Identify which cell holds the provided text, then report its (x, y) central coordinate. 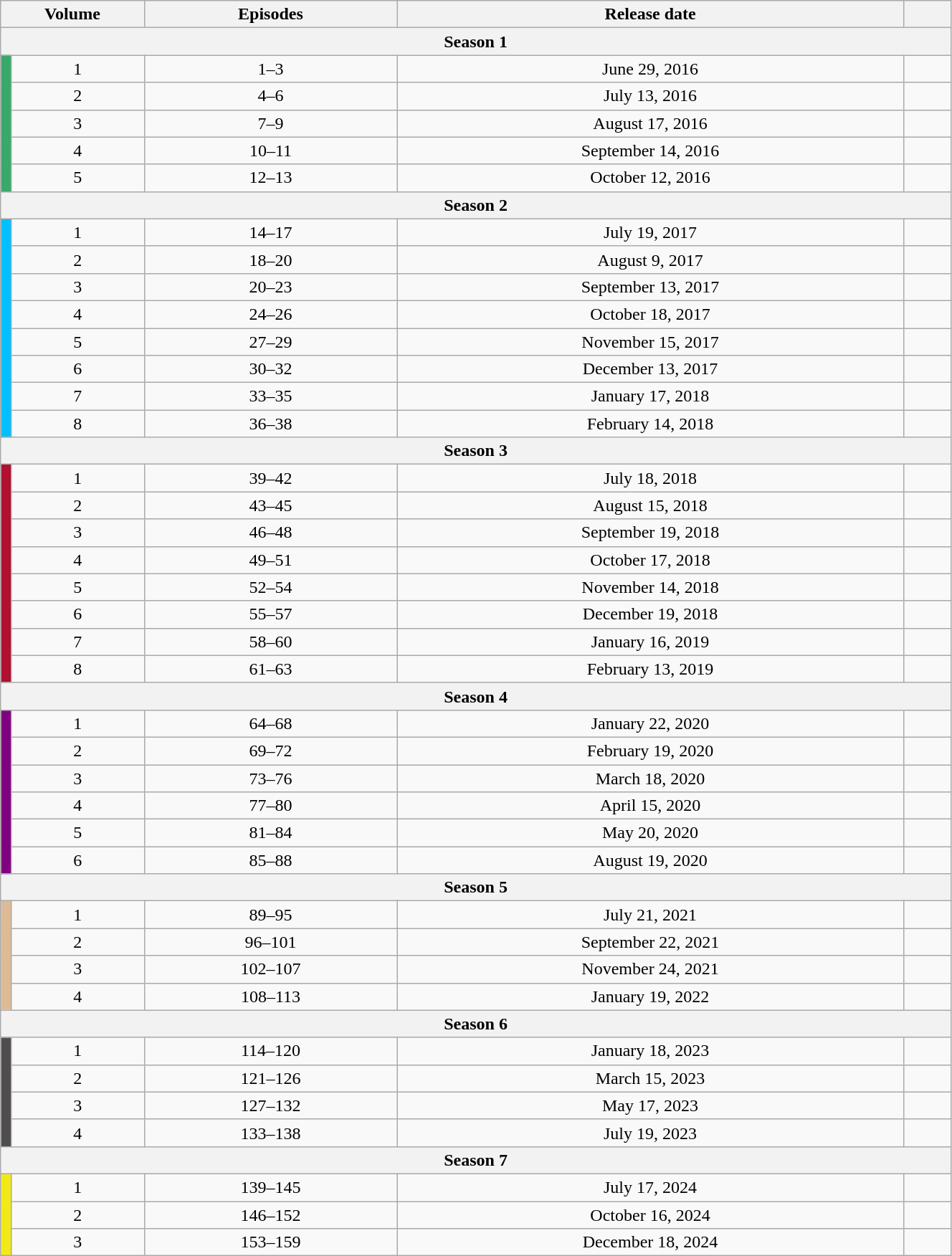
Season 1 (476, 42)
March 18, 2020 (650, 778)
69–72 (271, 751)
September 19, 2018 (650, 533)
96–101 (271, 942)
October 12, 2016 (650, 178)
43–45 (271, 505)
January 18, 2023 (650, 1051)
10–11 (271, 151)
108–113 (271, 996)
October 16, 2024 (650, 1215)
46–48 (271, 533)
114–120 (271, 1051)
October 17, 2018 (650, 560)
February 13, 2019 (650, 669)
Season 5 (476, 888)
1–3 (271, 69)
36–38 (271, 424)
September 14, 2016 (650, 151)
January 19, 2022 (650, 996)
Season 4 (476, 696)
58–60 (271, 642)
July 21, 2021 (650, 915)
4–6 (271, 96)
24–26 (271, 314)
7–9 (271, 123)
55–57 (271, 614)
February 14, 2018 (650, 424)
December 18, 2024 (650, 1242)
61–63 (271, 669)
September 22, 2021 (650, 942)
August 17, 2016 (650, 123)
18–20 (271, 260)
121–126 (271, 1078)
November 24, 2021 (650, 969)
64–68 (271, 723)
146–152 (271, 1215)
December 13, 2017 (650, 369)
April 15, 2020 (650, 806)
June 29, 2016 (650, 69)
33–35 (271, 396)
November 15, 2017 (650, 342)
102–107 (271, 969)
52–54 (271, 587)
81–84 (271, 833)
Season 2 (476, 205)
30–32 (271, 369)
May 17, 2023 (650, 1105)
73–76 (271, 778)
133–138 (271, 1133)
Volume (72, 14)
Season 6 (476, 1024)
March 15, 2023 (650, 1078)
85–88 (271, 860)
14–17 (271, 232)
August 19, 2020 (650, 860)
November 14, 2018 (650, 587)
December 19, 2018 (650, 614)
77–80 (271, 806)
July 19, 2023 (650, 1133)
12–13 (271, 178)
49–51 (271, 560)
July 18, 2018 (650, 478)
February 19, 2020 (650, 751)
October 18, 2017 (650, 314)
August 15, 2018 (650, 505)
January 16, 2019 (650, 642)
127–132 (271, 1105)
20–23 (271, 287)
139–145 (271, 1187)
January 17, 2018 (650, 396)
May 20, 2020 (650, 833)
July 13, 2016 (650, 96)
August 9, 2017 (650, 260)
27–29 (271, 342)
January 22, 2020 (650, 723)
September 13, 2017 (650, 287)
Season 3 (476, 451)
July 17, 2024 (650, 1187)
Episodes (271, 14)
July 19, 2017 (650, 232)
Release date (650, 14)
89–95 (271, 915)
Season 7 (476, 1160)
39–42 (271, 478)
153–159 (271, 1242)
